Pinpoint the cell where the given text exists, returning its [x, y] midpoint coordinate. 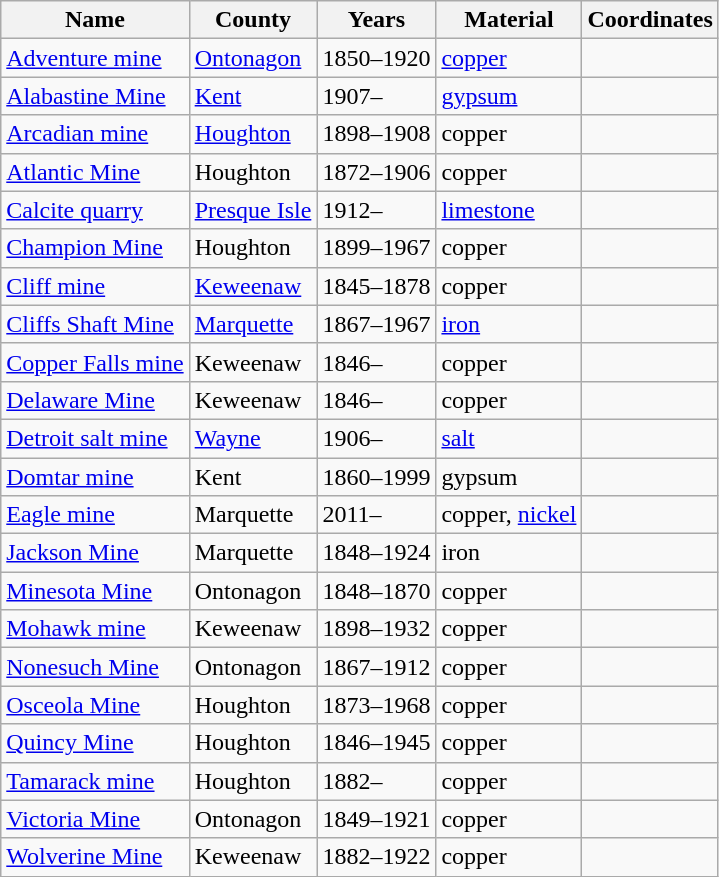
1906– [376, 438]
Nonesuch Mine [95, 667]
limestone [509, 210]
Years [376, 20]
1848–1870 [376, 591]
1898–1932 [376, 629]
1912– [376, 210]
Arcadian mine [95, 134]
County [253, 20]
Wolverine Mine [95, 857]
Name [95, 20]
Tamarack mine [95, 781]
Calcite quarry [95, 210]
Osceola Mine [95, 705]
1845–1878 [376, 286]
Material [509, 20]
Atlantic Mine [95, 172]
1899–1967 [376, 248]
salt [509, 438]
Minesota Mine [95, 591]
2011– [376, 515]
Coordinates [650, 20]
Champion Mine [95, 248]
1882–1922 [376, 857]
1873–1968 [376, 705]
1898–1908 [376, 134]
Detroit salt mine [95, 438]
1849–1921 [376, 819]
copper, nickel [509, 515]
1872–1906 [376, 172]
1907– [376, 96]
Alabastine Mine [95, 96]
Mohawk mine [95, 629]
Copper Falls mine [95, 362]
1850–1920 [376, 58]
Victoria Mine [95, 819]
1846–1945 [376, 743]
Adventure mine [95, 58]
1860–1999 [376, 477]
Quincy Mine [95, 743]
1882– [376, 781]
Wayne [253, 438]
Cliff mine [95, 286]
1867–1967 [376, 324]
Eagle mine [95, 515]
1848–1924 [376, 553]
Presque Isle [253, 210]
Jackson Mine [95, 553]
Delaware Mine [95, 400]
Domtar mine [95, 477]
Cliffs Shaft Mine [95, 324]
1867–1912 [376, 667]
